Extract the (x, y) coordinate from the center of the cell holding the provided text.  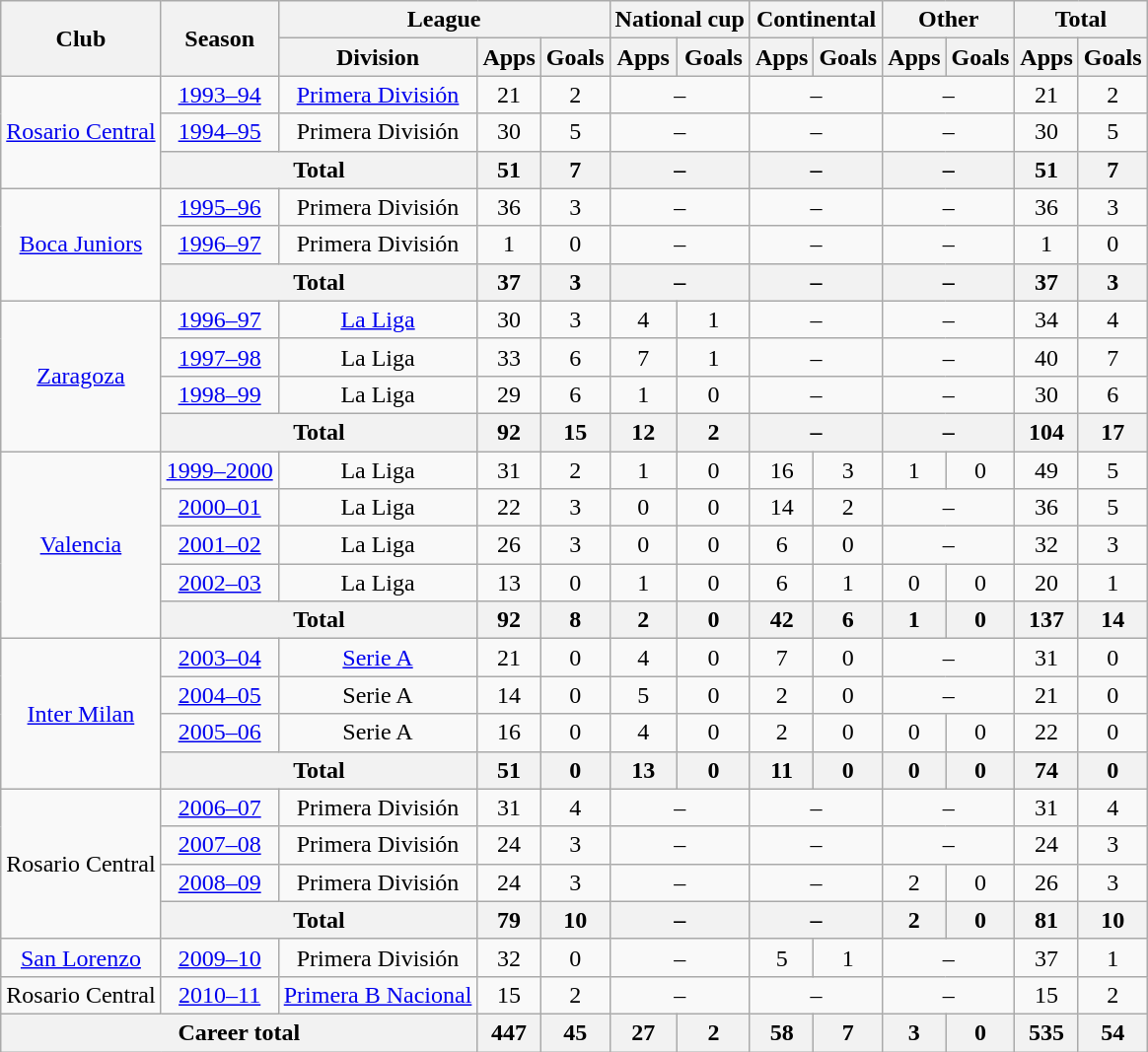
Career total (239, 1032)
San Lorenzo (81, 957)
Primera B Nacional (378, 995)
20 (1046, 583)
Division (378, 57)
29 (509, 394)
National cup (680, 20)
Valencia (81, 545)
Inter Milan (81, 714)
8 (575, 620)
2003–04 (219, 658)
2009–10 (219, 957)
34 (1046, 319)
2007–08 (219, 845)
1995–96 (219, 207)
11 (781, 770)
447 (509, 1032)
Boca Juniors (81, 245)
2001–02 (219, 545)
Season (219, 38)
2006–07 (219, 807)
2000–01 (219, 508)
42 (781, 620)
79 (509, 920)
45 (575, 1032)
2005–06 (219, 733)
Other (949, 20)
12 (643, 432)
1994–95 (219, 132)
1998–99 (219, 394)
104 (1046, 432)
2004–05 (219, 695)
40 (1046, 357)
137 (1046, 620)
2010–11 (219, 995)
27 (643, 1032)
74 (1046, 770)
2008–09 (219, 882)
Continental (816, 20)
Zaragoza (81, 376)
58 (781, 1032)
1997–98 (219, 357)
54 (1112, 1032)
Club (81, 38)
17 (1112, 432)
1999–2000 (219, 470)
81 (1046, 920)
33 (509, 357)
League (444, 20)
49 (1046, 470)
2002–03 (219, 583)
535 (1046, 1032)
1993–94 (219, 95)
